Return (x, y) of the center of cell containing provided text 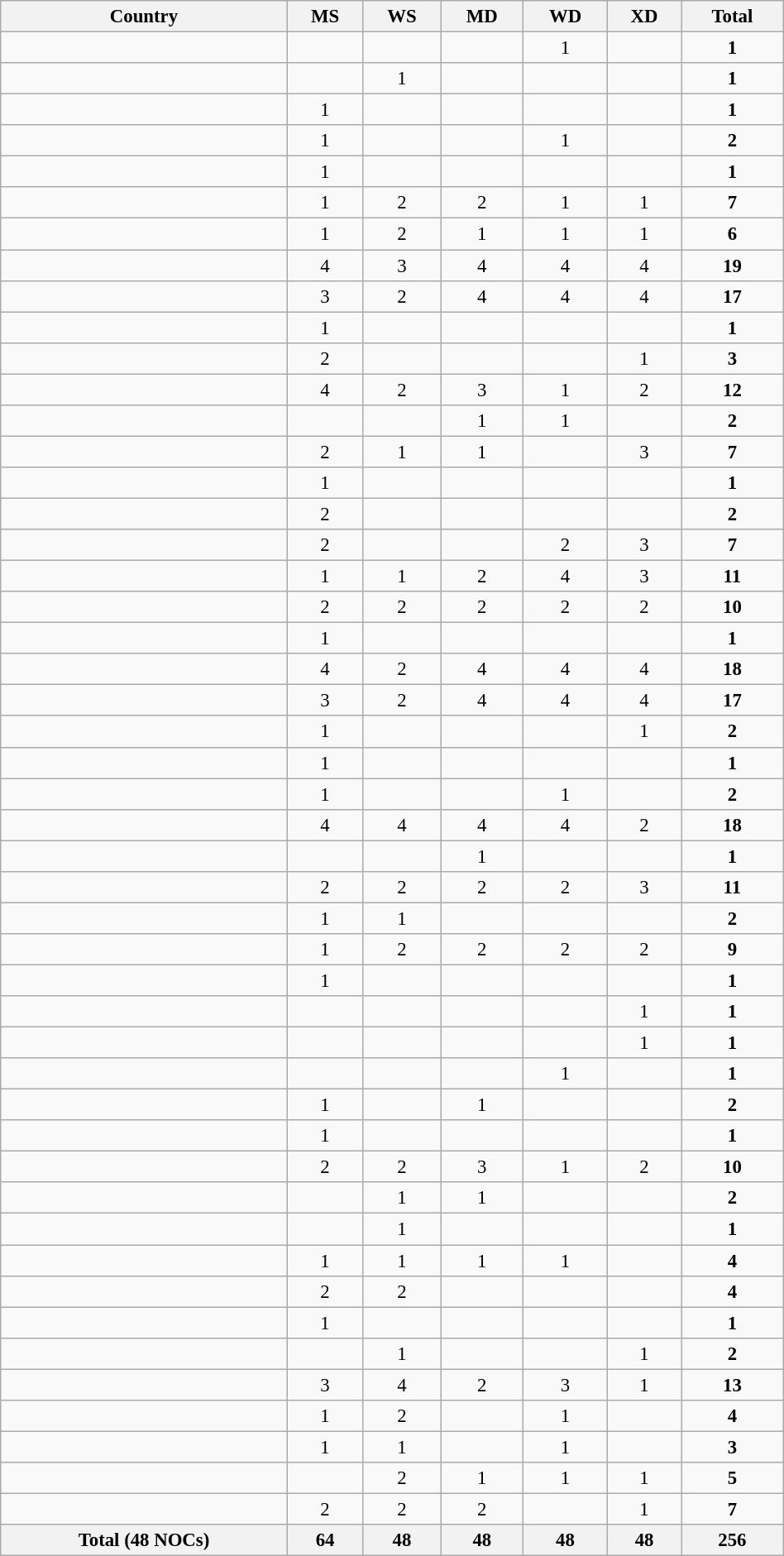
WS (402, 17)
Total (48 NOCs) (144, 1540)
MD (481, 17)
XD (645, 17)
Total (733, 17)
64 (325, 1540)
WD (566, 17)
Country (144, 17)
5 (733, 1478)
6 (733, 234)
256 (733, 1540)
19 (733, 266)
13 (733, 1385)
MS (325, 17)
9 (733, 950)
12 (733, 390)
